Capture the cell that displays the provided text and extract its [X, Y] central coordinate. 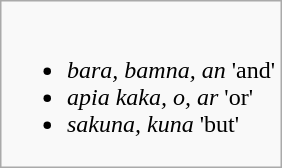
bara, bamna, an 'and'apia kaka, o, ar 'or'sakuna, kuna 'but' [140, 84]
